Detect which cell encompasses the target text, then output its [X, Y] center coordinate. 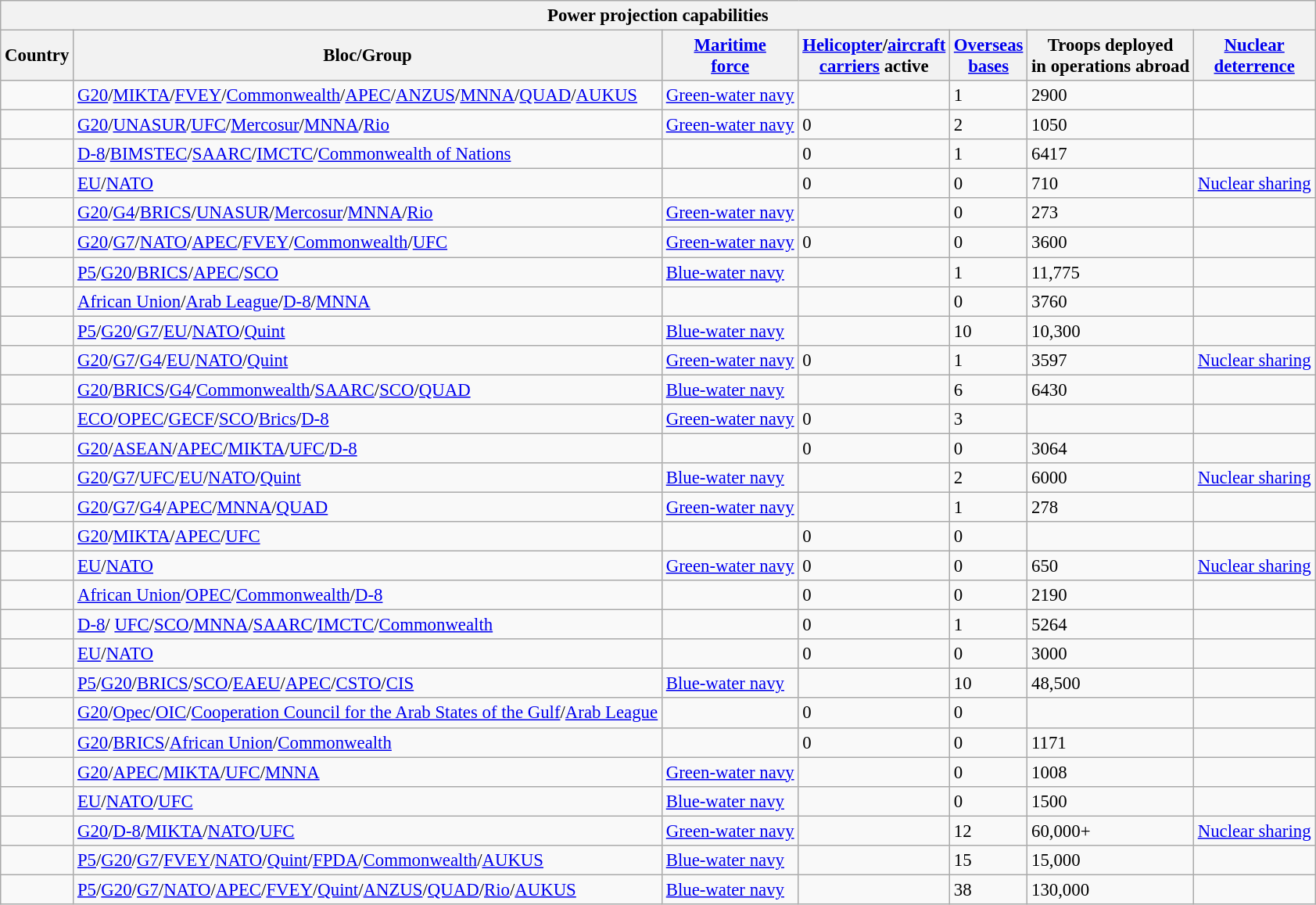
1171 [1110, 742]
G20/MIKTA/APEC/UFC [368, 537]
6000 [1110, 478]
Troops deployedin operations abroad [1110, 56]
P5/G20/G7/FVEY/NATO/Quint/FPDA/Commonwealth/AUKUS [368, 860]
6 [988, 390]
ECO/OPEC/GECF/SCO/Brics/D-8 [368, 419]
EU/NATO/UFC [368, 801]
1050 [1110, 125]
3760 [1110, 301]
710 [1110, 184]
P5/G20/G7/EU/NATO/Quint [368, 331]
10,300 [1110, 331]
2190 [1110, 595]
P5/G20/G7/NATO/APEC/FVEY/Quint/ANZUS/QUAD/Rio/AUKUS [368, 889]
G20/BRICS/G4/Commonwealth/SAARC/SCO/QUAD [368, 390]
D-8/ UFC/SCO/MNNA/SAARC/IMCTC/Commonwealth [368, 625]
1008 [1110, 772]
G20/Opec/OIC/Cooperation Council for the Arab States of the Gulf/Arab League [368, 713]
G20/UNASUR/UFC/Mercosur/MNNA/Rio [368, 125]
60,000+ [1110, 831]
G20/G7/G4/EU/NATO/Quint [368, 360]
273 [1110, 214]
3 [988, 419]
G20/G7/UFC/EU/NATO/Quint [368, 478]
G20/G7/NATO/APEC/FVEY/Commonwealth/UFC [368, 242]
6430 [1110, 390]
Country [38, 56]
3600 [1110, 242]
3064 [1110, 448]
Nucleardeterrence [1254, 56]
P5/G20/BRICS/SCO/EAEU/APEC/CSTO/CIS [368, 684]
2900 [1110, 95]
5264 [1110, 625]
15,000 [1110, 860]
650 [1110, 566]
Helicopter/aircraftcarriers active [874, 56]
G20/MIKTA/FVEY/Commonwealth/APEC/ANZUS/MNNA/QUAD/AUKUS [368, 95]
6417 [1110, 154]
G20/G7/G4/APEC/MNNA/QUAD [368, 507]
P5/G20/BRICS/APEC/SCO [368, 272]
48,500 [1110, 684]
African Union/OPEC/Commonwealth/D-8 [368, 595]
G20/BRICS/African Union/Commonwealth [368, 742]
G20/ASEAN/APEC/MIKTA/UFC/D-8 [368, 448]
Bloc/Group [368, 56]
12 [988, 831]
278 [1110, 507]
Overseasbases [988, 56]
3597 [1110, 360]
Power projection capabilities [658, 16]
Maritimeforce [730, 56]
130,000 [1110, 889]
African Union/Arab League/D-8/MNNA [368, 301]
38 [988, 889]
15 [988, 860]
1500 [1110, 801]
G20/D-8/MIKTA/NATO/UFC [368, 831]
D-8/BIMSTEC/SAARC/IMCTC/Commonwealth of Nations [368, 154]
11,775 [1110, 272]
G20/APEC/MIKTA/UFC/MNNA [368, 772]
G20/G4/BRICS/UNASUR/Mercosur/MNNA/Rio [368, 214]
3000 [1110, 654]
